Locate the cell with the specified text and output its [x, y] center coordinate. 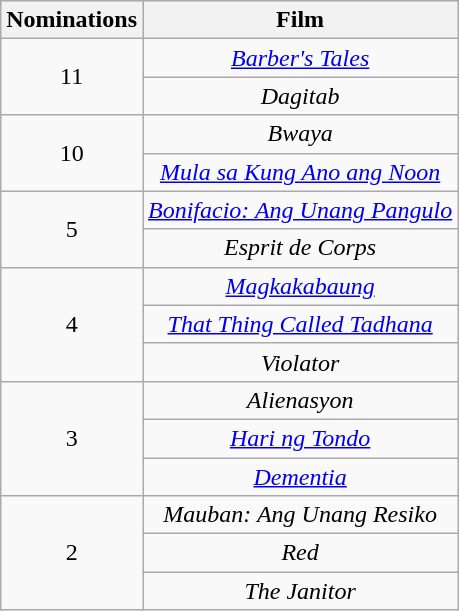
Red [300, 553]
11 [72, 77]
Film [300, 20]
5 [72, 229]
2 [72, 553]
Bonifacio: Ang Unang Pangulo [300, 210]
Alienasyon [300, 400]
Mauban: Ang Unang Resiko [300, 515]
Dementia [300, 477]
The Janitor [300, 591]
Magkakabaung [300, 286]
Barber's Tales [300, 58]
Hari ng Tondo [300, 438]
Esprit de Corps [300, 248]
3 [72, 438]
Dagitab [300, 96]
Violator [300, 362]
Nominations [72, 20]
10 [72, 153]
Bwaya [300, 134]
4 [72, 324]
Mula sa Kung Ano ang Noon [300, 172]
That Thing Called Tadhana [300, 324]
